Return the (x, y) coordinate for the center point of the cell that contains the specified text.  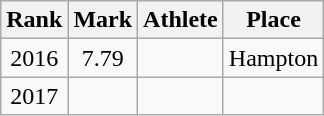
Place (273, 20)
Athlete (181, 20)
Mark (103, 20)
Hampton (273, 58)
Rank (34, 20)
2017 (34, 96)
2016 (34, 58)
7.79 (103, 58)
